Return the (X, Y) coordinate for the center point of the cell that contains the specified text.  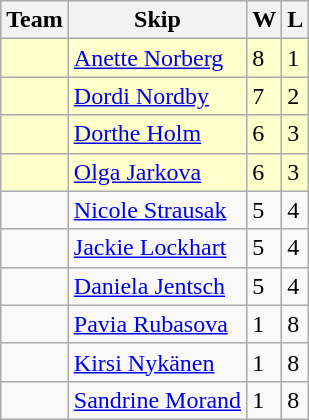
Olga Jarkova (157, 172)
Team (35, 20)
Dordi Nordby (157, 96)
Dorthe Holm (157, 134)
L (296, 20)
W (264, 20)
Pavia Rubasova (157, 324)
Daniela Jentsch (157, 286)
Kirsi Nykänen (157, 362)
Nicole Strausak (157, 210)
7 (264, 96)
2 (296, 96)
Anette Norberg (157, 58)
Jackie Lockhart (157, 248)
Skip (157, 20)
Sandrine Morand (157, 400)
